Capture the cell that displays the provided text and extract its [X, Y] central coordinate. 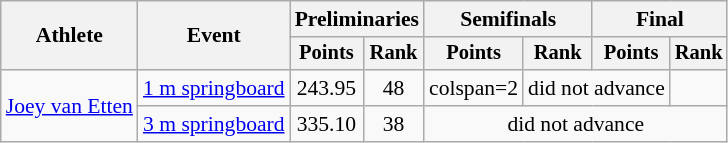
243.95 [327, 88]
3 m springboard [214, 124]
Final [660, 19]
Semifinals [508, 19]
Event [214, 36]
colspan=2 [474, 88]
48 [394, 88]
Athlete [70, 36]
Joey van Etten [70, 106]
38 [394, 124]
Preliminaries [357, 19]
1 m springboard [214, 88]
335.10 [327, 124]
